Extract the (x, y) coordinate from the center of the cell holding the provided text.  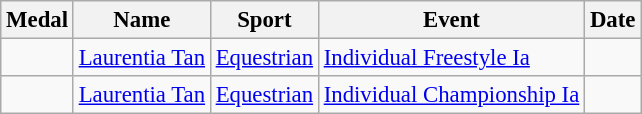
Individual Championship Ia (451, 95)
Individual Freestyle Ia (451, 58)
Medal (38, 20)
Sport (264, 20)
Event (451, 20)
Date (613, 20)
Name (142, 20)
